Pinpoint the cell where the given text exists, returning its (X, Y) midpoint coordinate. 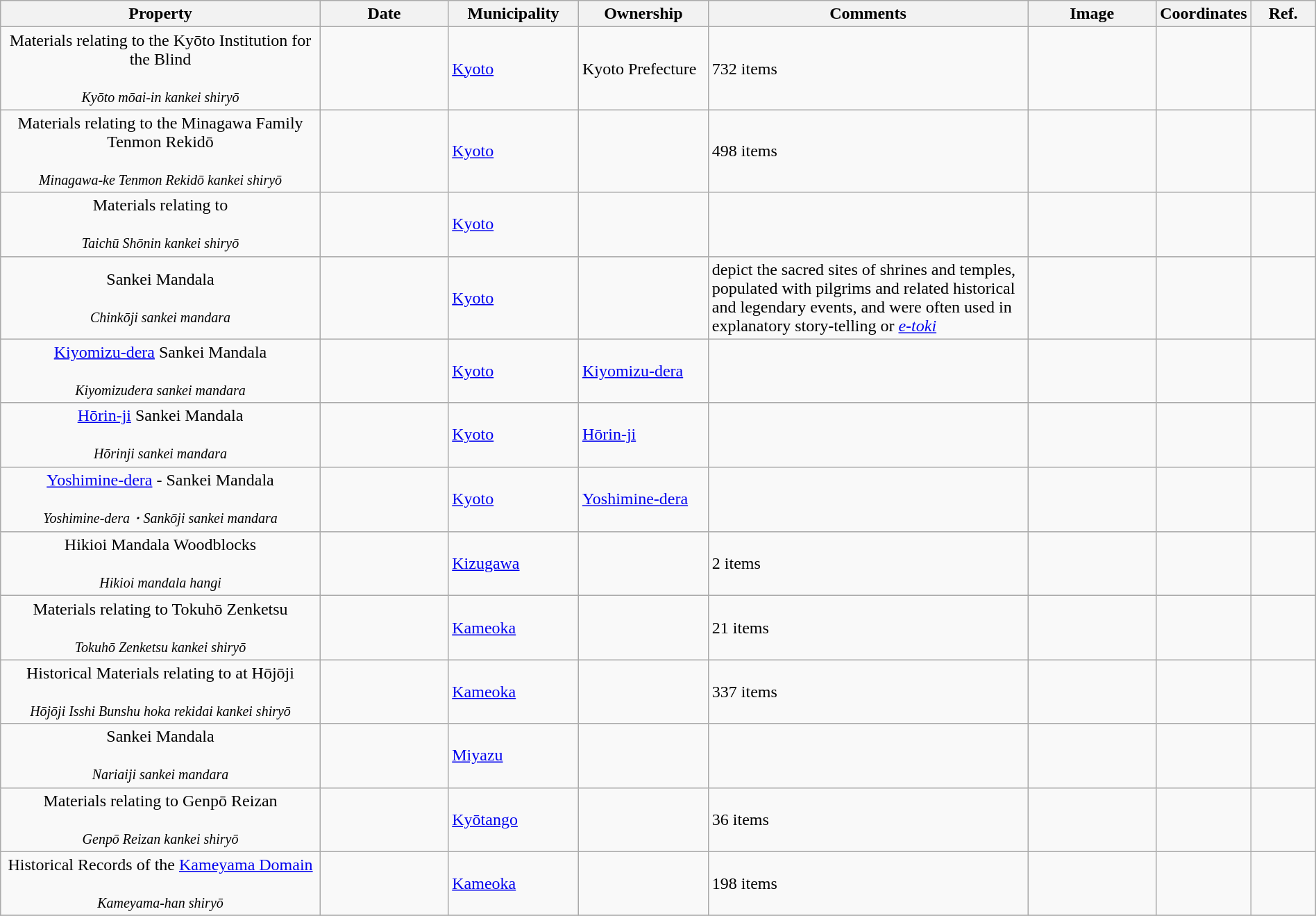
21 items (868, 628)
Miyazu (514, 756)
Ownership (643, 14)
Municipality (514, 14)
Date (384, 14)
Kizugawa (514, 564)
Materials relating to the Kyōto Institution for the BlindKyōto mōai-in kankei shiryō (160, 68)
36 items (868, 819)
732 items (868, 68)
Hōrin-ji Sankei MandalaHōrinji sankei mandara (160, 435)
Materials relating to Taichū Shōnin kankei shiryō (160, 224)
Materials relating to Tokuhō ZenketsuTokuhō Zenketsu kankei shiryō (160, 628)
Yoshimine-dera (643, 499)
Hōrin-ji (643, 435)
Image (1093, 14)
Yoshimine-dera - Sankei MandalaYoshimine-dera・Sankōji sankei mandara (160, 499)
Comments (868, 14)
Historical Materials relating to at HōjōjiHōjōji Isshi Bunshu hoka rekidai kankei shiryō (160, 692)
337 items (868, 692)
198 items (868, 883)
Sankei MandalaChinkōji sankei mandara (160, 297)
Ref. (1283, 14)
Coordinates (1204, 14)
Hikioi Mandala WoodblocksHikioi mandala hangi (160, 564)
2 items (868, 564)
Materials relating to Genpō ReizanGenpō Reizan kankei shiryō (160, 819)
Kiyomizu-dera (643, 371)
Kyoto Prefecture (643, 68)
Sankei MandalaNariaiji sankei mandara (160, 756)
Kiyomizu-dera Sankei MandalaKiyomizudera sankei mandara (160, 371)
Historical Records of the Kameyama DomainKameyama-han shiryō (160, 883)
Materials relating to the Minagawa Family Tenmon RekidōMinagawa-ke Tenmon Rekidō kankei shiryō (160, 151)
Property (160, 14)
498 items (868, 151)
Kyōtango (514, 819)
